Pinpoint the cell where the given text exists, returning its (X, Y) midpoint coordinate. 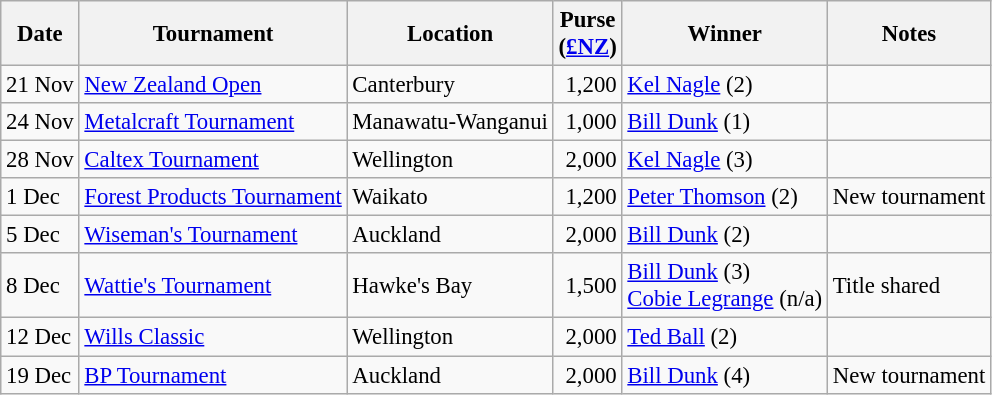
Bill Dunk (1) (724, 122)
BP Tournament (213, 375)
5 Dec (40, 235)
1,000 (588, 122)
Waikato (450, 197)
8 Dec (40, 286)
Peter Thomson (2) (724, 197)
Title shared (908, 286)
Purse(£NZ) (588, 34)
Ted Ball (2) (724, 337)
Wattie's Tournament (213, 286)
Wiseman's Tournament (213, 235)
21 Nov (40, 85)
24 Nov (40, 122)
19 Dec (40, 375)
Winner (724, 34)
Bill Dunk (3) Cobie Legrange (n/a) (724, 286)
Canterbury (450, 85)
Caltex Tournament (213, 160)
Kel Nagle (3) (724, 160)
Location (450, 34)
Metalcraft Tournament (213, 122)
Bill Dunk (4) (724, 375)
1,500 (588, 286)
Bill Dunk (2) (724, 235)
Date (40, 34)
Kel Nagle (2) (724, 85)
1 Dec (40, 197)
Manawatu-Wanganui (450, 122)
Tournament (213, 34)
12 Dec (40, 337)
Hawke's Bay (450, 286)
Wills Classic (213, 337)
New Zealand Open (213, 85)
Notes (908, 34)
28 Nov (40, 160)
Forest Products Tournament (213, 197)
